Search for the cell housing the specified text and yield its (X, Y) center coordinate. 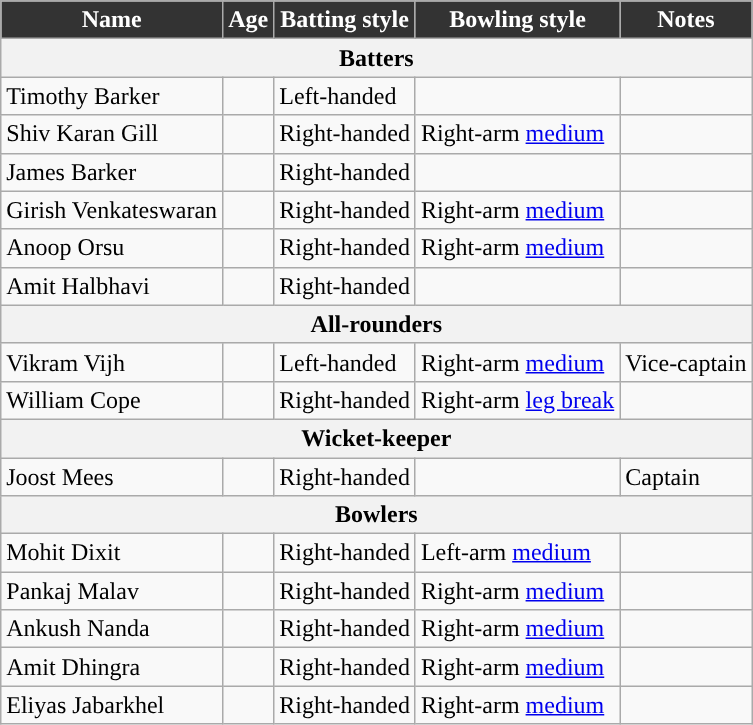
Left-arm medium (517, 553)
Anoop Orsu (112, 248)
All-rounders (376, 324)
Joost Mees (112, 477)
Pankaj Malav (112, 591)
Bowling style (517, 20)
Age (248, 20)
James Barker (112, 172)
Notes (686, 20)
Amit Dhingra (112, 667)
Bowlers (376, 515)
Batting style (345, 20)
Eliyas Jabarkhel (112, 705)
Vikram Vijh (112, 362)
Girish Venkateswaran (112, 210)
Right-arm leg break (517, 400)
Batters (376, 58)
William Cope (112, 400)
Timothy Barker (112, 96)
Shiv Karan Gill (112, 134)
Wicket-keeper (376, 438)
Ankush Nanda (112, 629)
Amit Halbhavi (112, 286)
Captain (686, 477)
Vice-captain (686, 362)
Mohit Dixit (112, 553)
Name (112, 20)
